Capture the cell that displays the provided text and extract its (X, Y) central coordinate. 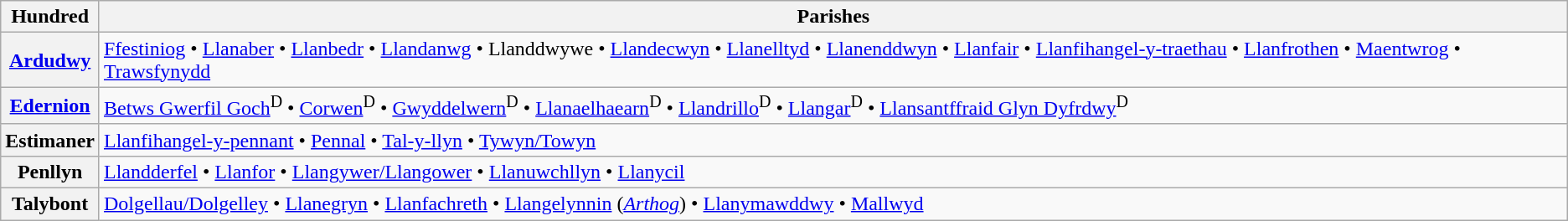
Llandderfel • Llanfor • Llangywer/Llangower • Llanuwchllyn • Llanycil (833, 172)
Edernion (50, 105)
Llanfihangel-y-pennant • Pennal • Tal-y-llyn • Tywyn/Towyn (833, 140)
Estimaner (50, 140)
Penllyn (50, 172)
Parishes (833, 17)
Hundred (50, 17)
Talybont (50, 204)
Ardudwy (50, 60)
Betws Gwerfil GochD • CorwenD • GwyddelwernD • LlanaelhaearnD • LlandrilloD • LlangarD • Llansantffraid Glyn DyfrdwyD (833, 105)
Dolgellau/Dolgelley • Llanegryn • Llanfachreth • Llangelynnin (Arthog) • Llanymawddwy • Mallwyd (833, 204)
